Capture the cell that displays the provided text and extract its (x, y) central coordinate. 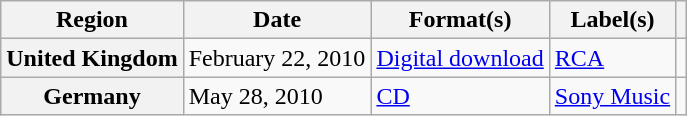
Region (92, 20)
Germany (92, 96)
Sony Music (612, 96)
Format(s) (460, 20)
Digital download (460, 58)
United Kingdom (92, 58)
Date (277, 20)
Label(s) (612, 20)
CD (460, 96)
RCA (612, 58)
February 22, 2010 (277, 58)
May 28, 2010 (277, 96)
